Return [x, y] of the center of cell containing provided text 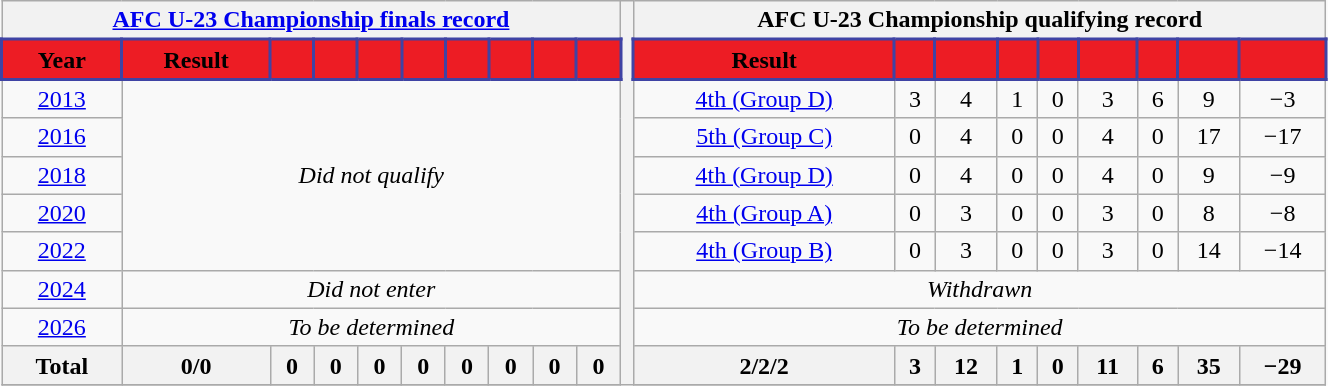
2026 [62, 327]
5th (Group C) [764, 137]
−8 [1283, 213]
35 [1209, 365]
2018 [62, 175]
4th (Group B) [764, 251]
Withdrawn [980, 289]
−9 [1283, 175]
AFC U-23 Championship finals record [312, 20]
−3 [1283, 98]
4th (Group A) [764, 213]
Year [62, 60]
−29 [1283, 365]
Total [62, 365]
14 [1209, 251]
2022 [62, 251]
17 [1209, 137]
11 [1108, 365]
0/0 [196, 365]
2013 [62, 98]
2016 [62, 137]
Did not enter [371, 289]
−17 [1283, 137]
2020 [62, 213]
2024 [62, 289]
AFC U-23 Championship qualifying record [980, 20]
8 [1209, 213]
Did not qualify [371, 174]
12 [966, 365]
2/2/2 [764, 365]
−14 [1283, 251]
